Return the (X, Y) coordinate for the center point of the cell that contains the specified text.  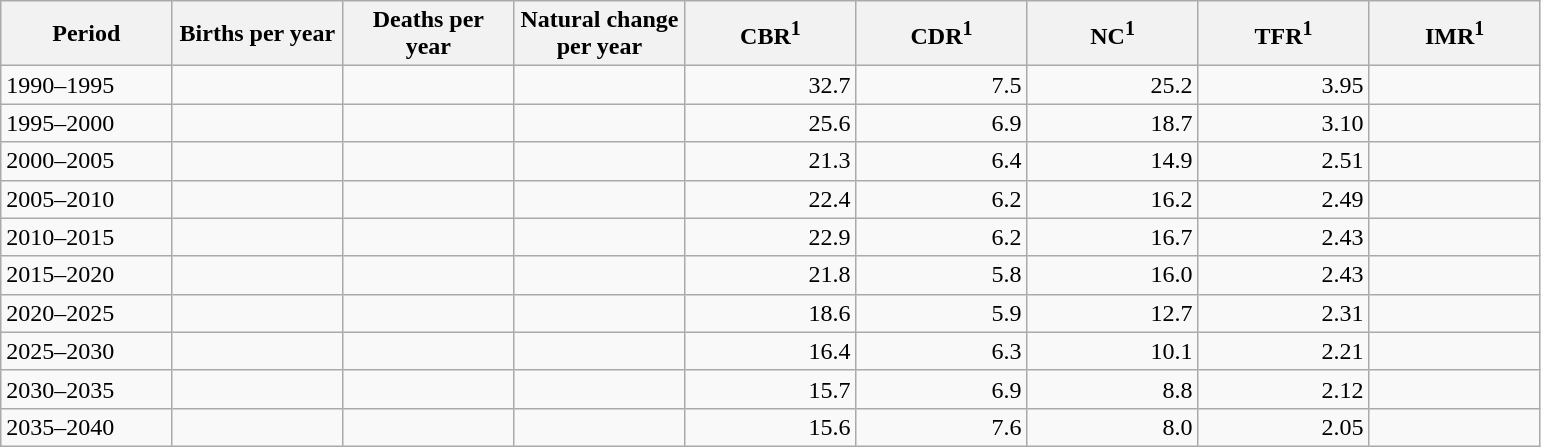
25.6 (770, 123)
Period (86, 34)
32.7 (770, 85)
2.12 (1284, 389)
Deaths per year (428, 34)
IMR1 (1454, 34)
15.6 (770, 427)
3.95 (1284, 85)
8.0 (1112, 427)
CDR1 (942, 34)
3.10 (1284, 123)
15.7 (770, 389)
2005–2010 (86, 199)
2015–2020 (86, 275)
7.6 (942, 427)
Births per year (258, 34)
TFR1 (1284, 34)
1990–1995 (86, 85)
2000–2005 (86, 161)
2020–2025 (86, 313)
21.3 (770, 161)
16.7 (1112, 237)
16.2 (1112, 199)
6.3 (942, 351)
2025–2030 (86, 351)
2030–2035 (86, 389)
2035–2040 (86, 427)
2.05 (1284, 427)
18.7 (1112, 123)
2010–2015 (86, 237)
16.0 (1112, 275)
5.9 (942, 313)
CBR1 (770, 34)
NC1 (1112, 34)
5.8 (942, 275)
12.7 (1112, 313)
22.9 (770, 237)
8.8 (1112, 389)
25.2 (1112, 85)
2.49 (1284, 199)
2.21 (1284, 351)
21.8 (770, 275)
22.4 (770, 199)
18.6 (770, 313)
6.4 (942, 161)
2.31 (1284, 313)
16.4 (770, 351)
2.51 (1284, 161)
Natural change per year (600, 34)
14.9 (1112, 161)
10.1 (1112, 351)
7.5 (942, 85)
1995–2000 (86, 123)
